Provide the (X, Y) coordinate of the cell's center where the given text is located.  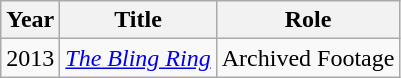
Archived Footage (308, 58)
Title (138, 20)
2013 (30, 58)
Year (30, 20)
Role (308, 20)
The Bling Ring (138, 58)
